Scan for the cell matching the given text and deliver its (x, y) coordinate at center. 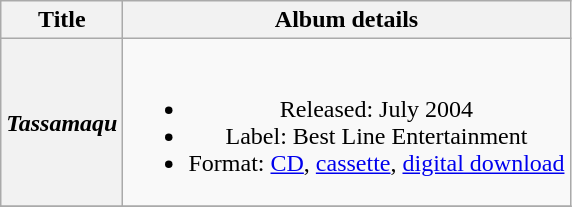
Released: July 2004Label: Best Line EntertainmentFormat: CD, cassette, digital download (346, 122)
Album details (346, 20)
Tassamaqu (62, 122)
Title (62, 20)
